From the cell containing the given text, extract its center point as [x, y] coordinate. 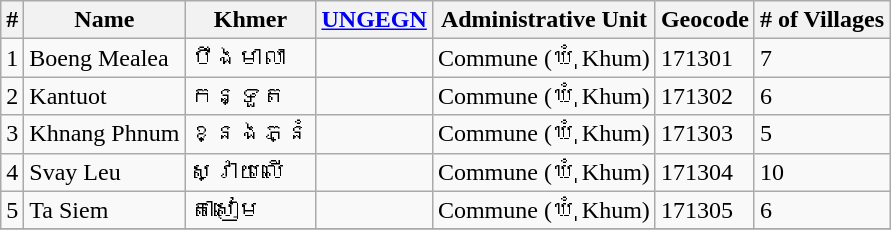
# [12, 20]
10 [822, 172]
7 [822, 58]
Khmer [250, 20]
# of Villages [822, 20]
3 [12, 134]
4 [12, 172]
1 [12, 58]
Name [104, 20]
171302 [704, 96]
កន្ទួត [250, 96]
ស្វាយលើ [250, 172]
171301 [704, 58]
តាសៀម [250, 210]
ខ្នងភ្នំ [250, 134]
Svay Leu [104, 172]
2 [12, 96]
171303 [704, 134]
Boeng Mealea [104, 58]
Khnang Phnum [104, 134]
Kantuot [104, 96]
Administrative Unit [544, 20]
Geocode [704, 20]
Ta Siem [104, 210]
បឹងមាលា [250, 58]
UNGEGN [374, 20]
171305 [704, 210]
171304 [704, 172]
